Search for the cell housing the specified text and yield its [x, y] center coordinate. 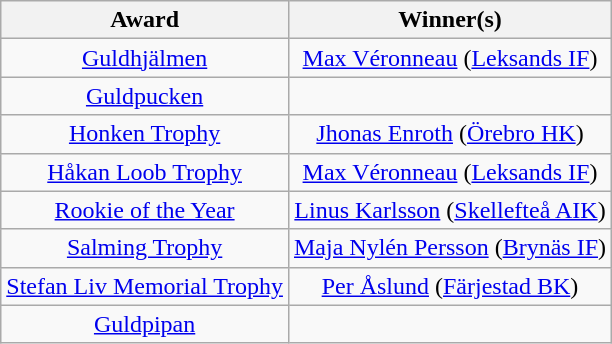
Maja Nylén Persson (Brynäs IF) [450, 248]
Jhonas Enroth (Örebro HK) [450, 134]
Guldhjälmen [145, 58]
Guldpucken [145, 96]
Salming Trophy [145, 248]
Rookie of the Year [145, 210]
Award [145, 20]
Honken Trophy [145, 134]
Winner(s) [450, 20]
Stefan Liv Memorial Trophy [145, 286]
Håkan Loob Trophy [145, 172]
Linus Karlsson (Skellefteå AIK) [450, 210]
Guldpipan [145, 324]
Per Åslund (Färjestad BK) [450, 286]
